Detect which cell encompasses the target text, then output its [X, Y] center coordinate. 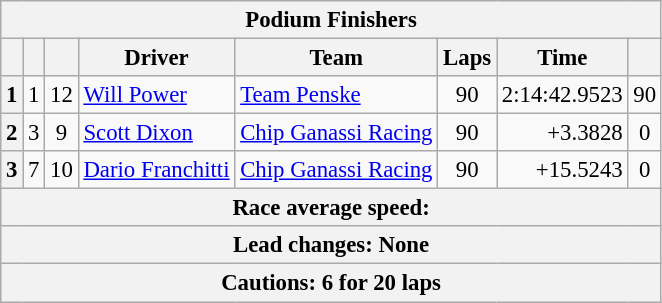
7 [34, 170]
Laps [468, 58]
12 [62, 95]
Team [336, 58]
Team Penske [336, 95]
10 [62, 170]
Will Power [156, 95]
+15.5243 [562, 170]
Race average speed: [332, 208]
Time [562, 58]
2:14:42.9523 [562, 95]
Cautions: 6 for 20 laps [332, 283]
Scott Dixon [156, 133]
Lead changes: None [332, 245]
+3.3828 [562, 133]
Dario Franchitti [156, 170]
2 [12, 133]
9 [62, 133]
Podium Finishers [332, 20]
Driver [156, 58]
